Determine the (X, Y) coordinate at the center of the cell enclosing the given text.  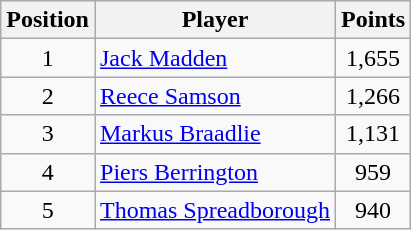
Player (214, 20)
Jack Madden (214, 58)
5 (48, 210)
959 (374, 172)
1,131 (374, 134)
Piers Berrington (214, 172)
Thomas Spreadborough (214, 210)
940 (374, 210)
2 (48, 96)
Reece Samson (214, 96)
3 (48, 134)
1,266 (374, 96)
1,655 (374, 58)
4 (48, 172)
1 (48, 58)
Position (48, 20)
Markus Braadlie (214, 134)
Points (374, 20)
